Locate the cell with the specified text and output its [X, Y] center coordinate. 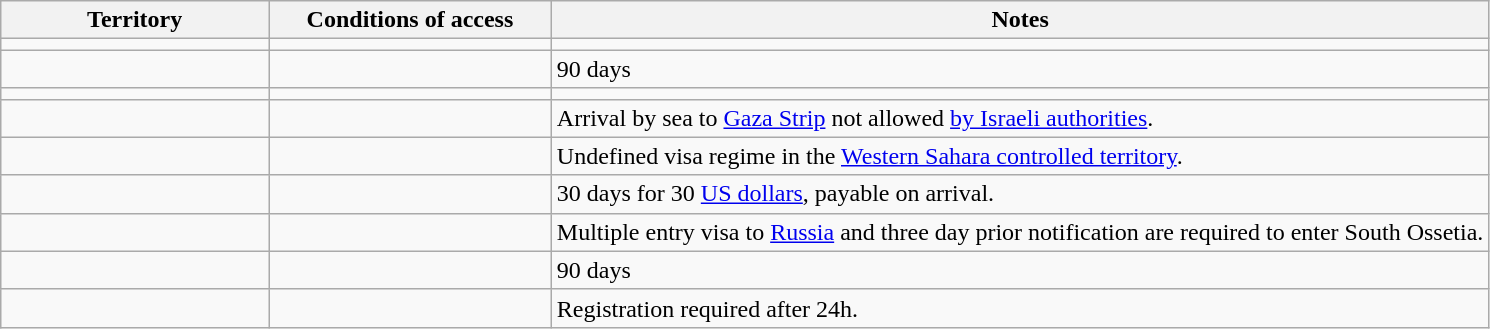
Undefined visa regime in the Western Sahara controlled territory. [1020, 156]
Notes [1020, 20]
Registration required after 24h. [1020, 308]
Multiple entry visa to Russia and three day prior notification are required to enter South Ossetia. [1020, 232]
Territory [135, 20]
Arrival by sea to Gaza Strip not allowed by Israeli authorities. [1020, 118]
30 days for 30 US dollars, payable on arrival. [1020, 194]
Conditions of access [410, 20]
